Output the [x, y] coordinate of the center of the cell containing the given text.  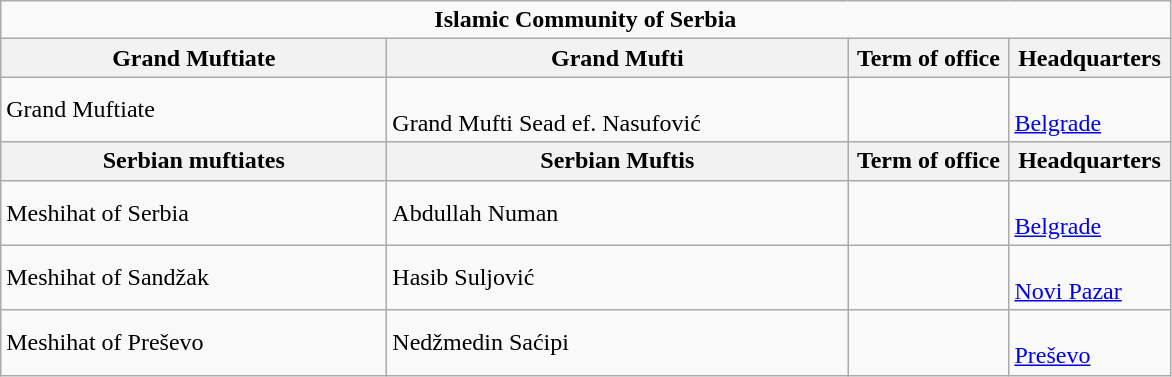
Abdullah Numan [618, 212]
Islamic Community of Serbia [586, 20]
Meshihat of Serbia [194, 212]
Serbian Muftis [618, 161]
Grand Mufti [618, 58]
Nedžmedin Saćipi [618, 342]
Meshihat of Preševo [194, 342]
Novi Pazar [1090, 278]
Hasib Suljović [618, 278]
Grand Mufti Sead ef. Nasufović [618, 110]
Preševo [1090, 342]
Serbian muftiates [194, 161]
Meshihat of Sandžak [194, 278]
